Return the [x, y] coordinate for the center point of the cell that contains the specified text.  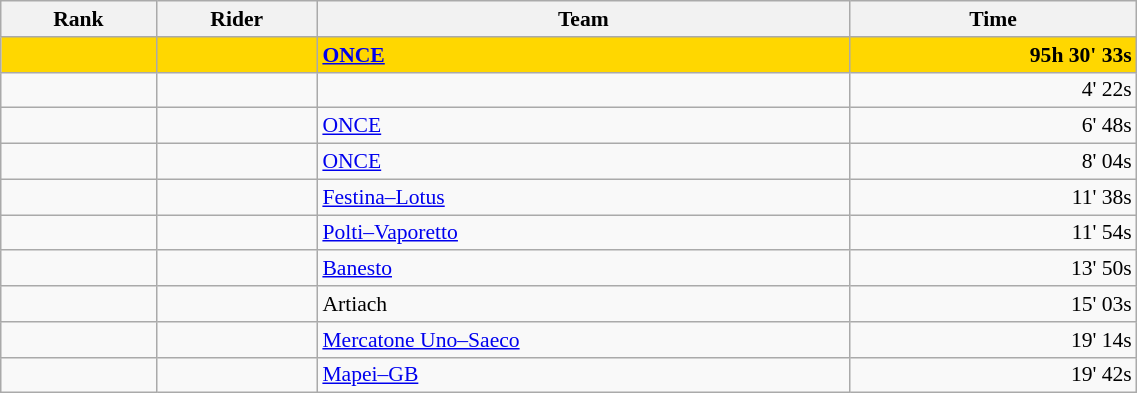
19' 14s [993, 340]
Rank [78, 19]
Banesto [583, 269]
Artiach [583, 304]
11' 54s [993, 233]
Festina–Lotus [583, 197]
19' 42s [993, 375]
Time [993, 19]
Mercatone Uno–Saeco [583, 340]
Team [583, 19]
4' 22s [993, 90]
Rider [236, 19]
13' 50s [993, 269]
11' 38s [993, 197]
95h 30' 33s [993, 55]
15' 03s [993, 304]
6' 48s [993, 126]
Mapei–GB [583, 375]
8' 04s [993, 162]
Polti–Vaporetto [583, 233]
